Pinpoint the cell where the given text exists, returning its [x, y] midpoint coordinate. 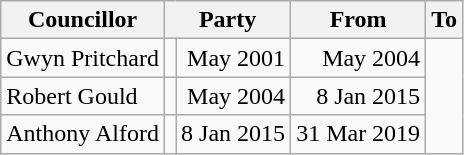
Party [227, 20]
31 Mar 2019 [358, 134]
Councillor [83, 20]
Robert Gould [83, 96]
May 2001 [234, 58]
From [358, 20]
Gwyn Pritchard [83, 58]
Anthony Alford [83, 134]
To [444, 20]
